Capture the cell that displays the provided text and extract its [X, Y] central coordinate. 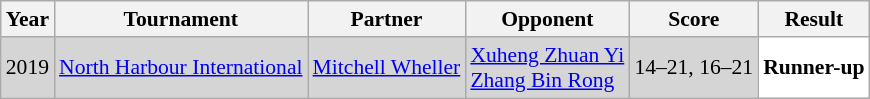
Xuheng Zhuan Yi Zhang Bin Rong [547, 68]
Tournament [181, 19]
Score [694, 19]
Opponent [547, 19]
Runner-up [814, 68]
Year [28, 19]
Mitchell Wheller [387, 68]
2019 [28, 68]
Result [814, 19]
14–21, 16–21 [694, 68]
North Harbour International [181, 68]
Partner [387, 19]
